Output the [x, y] coordinate of the center of the cell containing the given text.  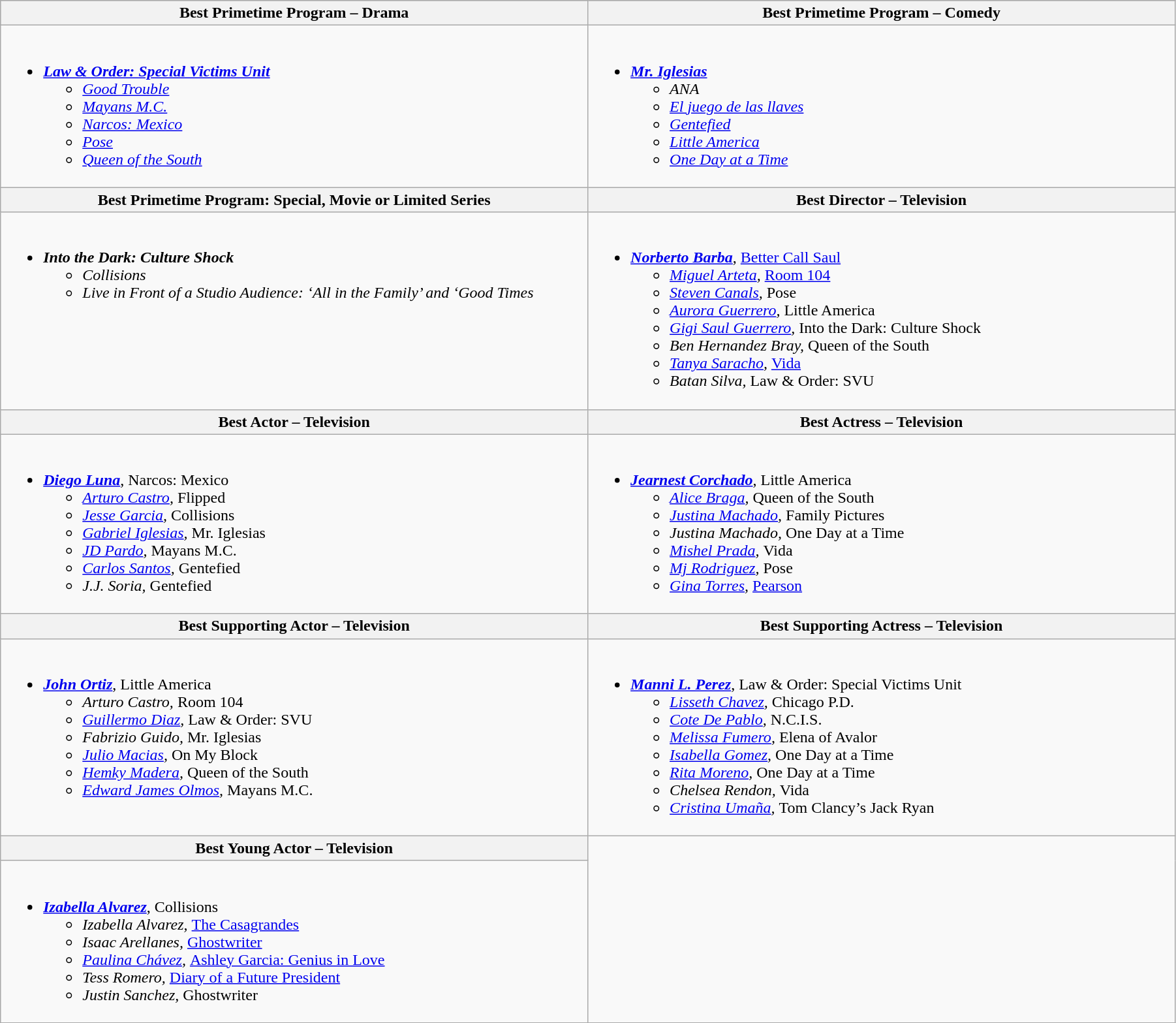
Best Actor – Television [294, 422]
Best Primetime Program – Comedy [882, 13]
Best Primetime Program: Special, Movie or Limited Series [294, 200]
Law & Order: Special Victims UnitGood TroubleMayans M.C.Narcos: MexicoPoseQueen of the South [294, 106]
Into the Dark: Culture ShockCollisionsLive in Front of a Studio Audience: ‘All in the Family’ and ‘Good Times [294, 311]
Best Actress – Television [882, 422]
Mr. IglesiasANAEl juego de las llavesGentefiedLittle AmericaOne Day at a Time [882, 106]
Best Primetime Program – Drama [294, 13]
Best Young Actor – Television [294, 848]
Best Supporting Actor – Television [294, 626]
Best Director – Television [882, 200]
Best Supporting Actress – Television [882, 626]
